Identify which cell holds the provided text, then report its (x, y) central coordinate. 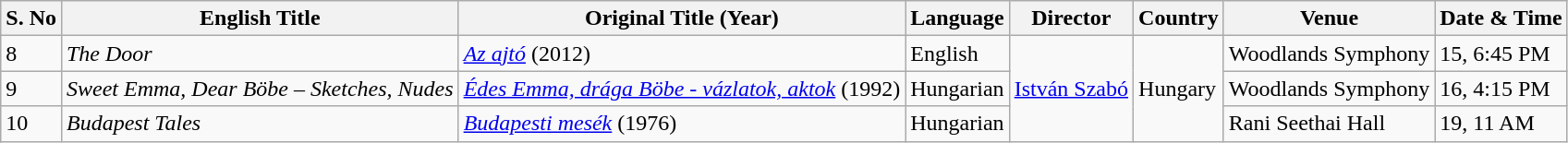
8 (31, 54)
9 (31, 89)
S. No (31, 18)
Language (957, 18)
István Szabó (1071, 89)
19, 11 AM (1501, 124)
Hungary (1179, 89)
16, 4:15 PM (1501, 89)
Budapesti mesék (1976) (682, 124)
Rani Seethai Hall (1329, 124)
Date & Time (1501, 18)
Original Title (Year) (682, 18)
Country (1179, 18)
The Door (260, 54)
Édes Emma, drága Böbe - vázlatok, aktok (1992) (682, 89)
Venue (1329, 18)
Director (1071, 18)
Budapest Tales (260, 124)
10 (31, 124)
English Title (260, 18)
15, 6:45 PM (1501, 54)
English (957, 54)
Sweet Emma, Dear Böbe – Sketches, Nudes (260, 89)
Az ajtó (2012) (682, 54)
